Determine the (X, Y) coordinate at the center of the cell enclosing the given text.  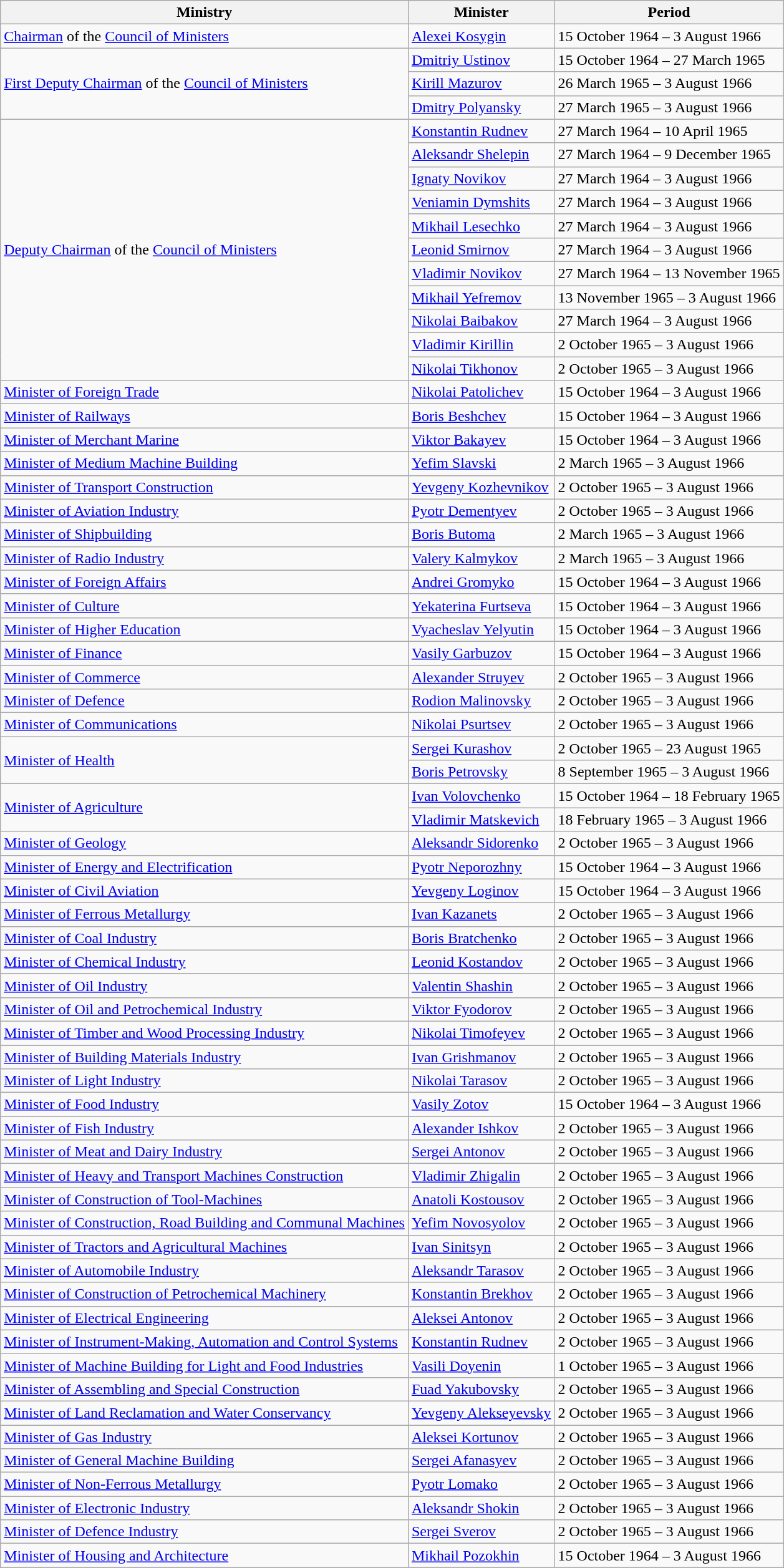
Minister of Agriculture (205, 808)
Minister of Higher Education (205, 629)
Minister of Land Reclamation and Water Conservancy (205, 1413)
Ivan Sinitsyn (482, 1247)
Nikolai Tarasov (482, 1081)
Minister of Defence (205, 701)
15 October 1964 – 18 February 1965 (669, 796)
Aleksandr Shokin (482, 1508)
Pyotr Neporozhny (482, 867)
15 October 1964 – 27 March 1965 (669, 60)
Ivan Volovchenko (482, 796)
Leonid Kostandov (482, 962)
Boris Butoma (482, 535)
Minister of Gas Industry (205, 1436)
Leonid Smirnov (482, 249)
Nikolai Psurtsev (482, 725)
Mikhail Yefremov (482, 298)
Boris Petrovsky (482, 772)
Nikolai Patolichev (482, 392)
Deputy Chairman of the Council of Ministers (205, 249)
Vasily Zotov (482, 1105)
Minister of Meat and Dairy Industry (205, 1152)
Minister of Instrument-Making, Automation and Control Systems (205, 1342)
Minister of Electronic Industry (205, 1508)
Fuad Yakubovsky (482, 1389)
Minister of Medium Machine Building (205, 463)
8 September 1965 – 3 August 1966 (669, 772)
Minister of Defence Industry (205, 1532)
27 March 1965 – 3 August 1966 (669, 107)
Minister of Non-Ferrous Metallurgy (205, 1484)
Minister of Geology (205, 843)
First Deputy Chairman of the Council of Ministers (205, 84)
Minister of Coal Industry (205, 938)
Minister of Machine Building for Light and Food Industries (205, 1365)
27 March 1964 – 13 November 1965 (669, 273)
Konstantin Brekhov (482, 1294)
Aleksei Kortunov (482, 1436)
Minister of Health (205, 760)
Pyotr Lomako (482, 1484)
Minister of Chemical Industry (205, 962)
Yekaterina Furtseva (482, 606)
Chairman of the Council of Ministers (205, 36)
Minister of Building Materials Industry (205, 1057)
Boris Beshchev (482, 416)
Alexander Ishkov (482, 1128)
Minister of Electrical Engineering (205, 1318)
13 November 1965 – 3 August 1966 (669, 298)
Vladimir Zhigalin (482, 1176)
Alexei Kosygin (482, 36)
Nikolai Baibakov (482, 321)
Ivan Kazanets (482, 914)
Vladimir Kirillin (482, 345)
Minister of Food Industry (205, 1105)
Minister of Construction of Petrochemical Machinery (205, 1294)
Viktor Fyodorov (482, 1009)
1 October 1965 – 3 August 1966 (669, 1365)
Ivan Grishmanov (482, 1057)
Sergei Sverov (482, 1532)
Minister of Housing and Architecture (205, 1556)
Yevgeny Alekseyevsky (482, 1413)
Minister (482, 12)
Rodion Malinovsky (482, 701)
Minister of Commerce (205, 677)
Minister of Aviation Industry (205, 511)
Yevgeny Kozhevnikov (482, 487)
Alexander Struyev (482, 677)
Aleksandr Shelepin (482, 155)
Minister of Light Industry (205, 1081)
Valery Kalmykov (482, 558)
Period (669, 12)
Minister of Construction, Road Building and Communal Machines (205, 1223)
Valentin Shashin (482, 985)
Minister of Civil Aviation (205, 891)
2 October 1965 – 23 August 1965 (669, 748)
Minister of Finance (205, 653)
Minister of Fish Industry (205, 1128)
Aleksei Antonov (482, 1318)
Minister of Ferrous Metallurgy (205, 914)
Minister of General Machine Building (205, 1461)
27 March 1964 – 10 April 1965 (669, 131)
Nikolai Timofeyev (482, 1033)
Mikhail Lesechko (482, 226)
Minister of Culture (205, 606)
27 March 1964 – 9 December 1965 (669, 155)
Sergei Kurashov (482, 748)
Minister of Timber and Wood Processing Industry (205, 1033)
Minister of Tractors and Agricultural Machines (205, 1247)
Anatoli Kostousov (482, 1199)
Mikhail Pozokhin (482, 1556)
Minister of Shipbuilding (205, 535)
Minister of Transport Construction (205, 487)
Minister of Heavy and Transport Machines Construction (205, 1176)
Nikolai Tikhonov (482, 369)
Vasili Doyenin (482, 1365)
Ministry (205, 12)
Viktor Bakayev (482, 440)
Boris Bratchenko (482, 938)
Yefim Novosyolov (482, 1223)
Yevgeny Loginov (482, 891)
Andrei Gromyko (482, 582)
Minister of Automobile Industry (205, 1270)
Minister of Assembling and Special Construction (205, 1389)
Vladimir Novikov (482, 273)
Kirill Mazurov (482, 84)
Ignaty Novikov (482, 178)
Vyacheslav Yelyutin (482, 629)
Aleksandr Sidorenko (482, 843)
Minister of Foreign Trade (205, 392)
26 March 1965 – 3 August 1966 (669, 84)
Minister of Oil and Petrochemical Industry (205, 1009)
Pyotr Dementyev (482, 511)
Aleksandr Tarasov (482, 1270)
Vasily Garbuzov (482, 653)
Minister of Communications (205, 725)
Yefim Slavski (482, 463)
Sergei Afanasyev (482, 1461)
Sergei Antonov (482, 1152)
Veniamin Dymshits (482, 202)
Minister of Construction of Tool-Machines (205, 1199)
Minister of Oil Industry (205, 985)
Minister of Merchant Marine (205, 440)
18 February 1965 – 3 August 1966 (669, 820)
Minister of Energy and Electrification (205, 867)
Minister of Railways (205, 416)
Minister of Radio Industry (205, 558)
Dmitriy Ustinov (482, 60)
Minister of Foreign Affairs (205, 582)
Dmitry Polyansky (482, 107)
Vladimir Matskevich (482, 820)
